Return the (x, y) coordinate for the center point of the cell that contains the specified text.  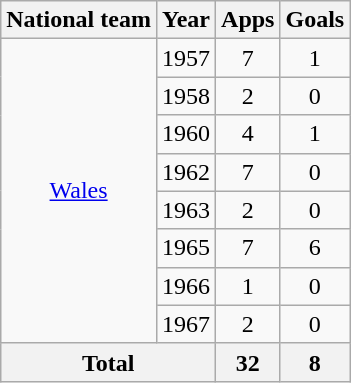
6 (315, 248)
Year (186, 20)
1957 (186, 58)
32 (248, 362)
1958 (186, 96)
National team (79, 20)
1966 (186, 286)
1960 (186, 134)
8 (315, 362)
Apps (248, 20)
Wales (79, 191)
1963 (186, 210)
Goals (315, 20)
1965 (186, 248)
1962 (186, 172)
1967 (186, 324)
4 (248, 134)
Total (108, 362)
